Return (X, Y) of the center of cell containing provided text 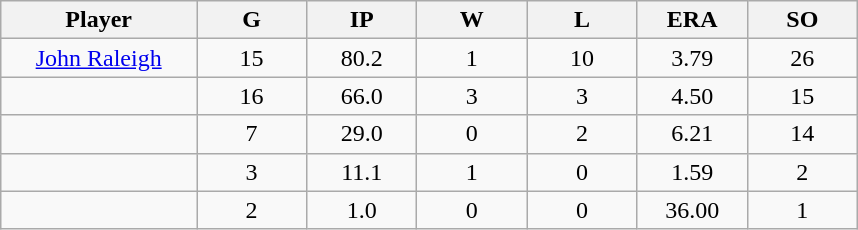
6.21 (692, 134)
29.0 (362, 134)
SO (802, 20)
G (252, 20)
16 (252, 96)
14 (802, 134)
Player (99, 20)
26 (802, 58)
L (582, 20)
11.1 (362, 172)
1.59 (692, 172)
4.50 (692, 96)
W (472, 20)
10 (582, 58)
ERA (692, 20)
IP (362, 20)
80.2 (362, 58)
John Raleigh (99, 58)
7 (252, 134)
36.00 (692, 210)
1.0 (362, 210)
3.79 (692, 58)
66.0 (362, 96)
